Pinpoint the cell where the given text exists, returning its [X, Y] midpoint coordinate. 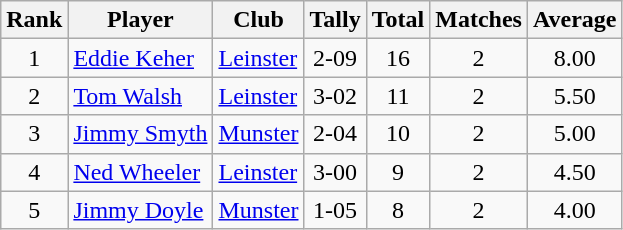
Player [140, 20]
9 [398, 172]
2-04 [335, 134]
Club [258, 20]
Jimmy Smyth [140, 134]
3-02 [335, 96]
3-00 [335, 172]
10 [398, 134]
4 [34, 172]
Tom Walsh [140, 96]
Ned Wheeler [140, 172]
4.50 [574, 172]
5 [34, 210]
1 [34, 58]
8.00 [574, 58]
Matches [479, 20]
Rank [34, 20]
5.50 [574, 96]
5.00 [574, 134]
1-05 [335, 210]
16 [398, 58]
11 [398, 96]
Average [574, 20]
Jimmy Doyle [140, 210]
Tally [335, 20]
Total [398, 20]
4.00 [574, 210]
8 [398, 210]
2-09 [335, 58]
3 [34, 134]
Eddie Keher [140, 58]
